From the cell containing the given text, extract its center point as (X, Y) coordinate. 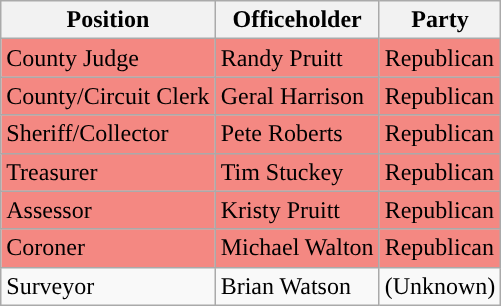
(Unknown) (440, 286)
Sheriff/Collector (108, 134)
County/Circuit Clerk (108, 96)
Officeholder (297, 20)
Assessor (108, 210)
County Judge (108, 58)
Treasurer (108, 172)
Position (108, 20)
Party (440, 20)
Randy Pruitt (297, 58)
Surveyor (108, 286)
Coroner (108, 248)
Kristy Pruitt (297, 210)
Tim Stuckey (297, 172)
Pete Roberts (297, 134)
Brian Watson (297, 286)
Geral Harrison (297, 96)
Michael Walton (297, 248)
